Locate the cell with the specified text and output its [x, y] center coordinate. 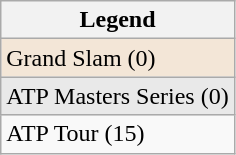
Grand Slam (0) [118, 58]
ATP Tour (15) [118, 134]
ATP Masters Series (0) [118, 96]
Legend [118, 20]
